Locate the cell with the specified text and output its (x, y) center coordinate. 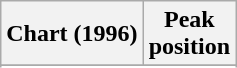
Peakposition (189, 34)
Chart (1996) (72, 34)
